Output the [X, Y] coordinate of the center of the cell containing the given text.  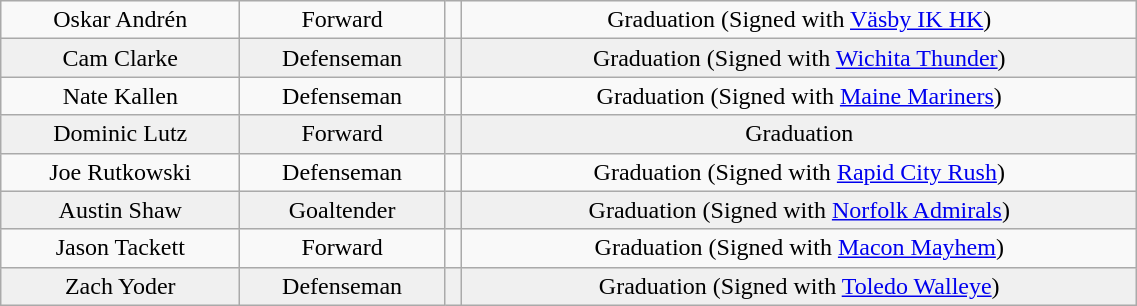
Graduation (Signed with Toledo Walleye) [800, 286]
Graduation (Signed with Rapid City Rush) [800, 172]
Austin Shaw [120, 210]
Zach Yoder [120, 286]
Nate Kallen [120, 96]
Cam Clarke [120, 58]
Graduation (Signed with Macon Mayhem) [800, 248]
Graduation (Signed with Wichita Thunder) [800, 58]
Joe Rutkowski [120, 172]
Graduation (Signed with Maine Mariners) [800, 96]
Goaltender [342, 210]
Graduation (Signed with Norfolk Admirals) [800, 210]
Graduation [800, 134]
Graduation (Signed with Väsby IK HK) [800, 20]
Jason Tackett [120, 248]
Dominic Lutz [120, 134]
Oskar Andrén [120, 20]
